Scan for the cell matching the given text and deliver its [X, Y] coordinate at center. 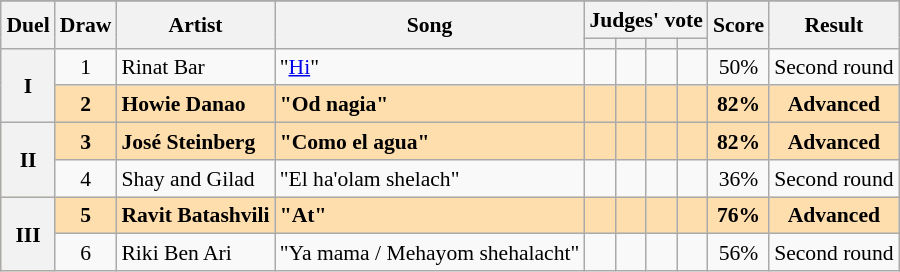
3 [86, 142]
III [28, 234]
4 [86, 178]
"At" [430, 216]
José Steinberg [195, 142]
Draw [86, 24]
Judges' vote [646, 20]
"Ya mama / Mehayom shehalacht" [430, 252]
50% [738, 66]
Song [430, 24]
"Hi" [430, 66]
"Od nagia" [430, 104]
Artist [195, 24]
Riki Ben Ari [195, 252]
2 [86, 104]
Shay and Gilad [195, 178]
Ravit Batashvili [195, 216]
II [28, 160]
Score [738, 24]
5 [86, 216]
Rinat Bar [195, 66]
6 [86, 252]
Duel [28, 24]
76% [738, 216]
I [28, 85]
Result [834, 24]
36% [738, 178]
Howie Danao [195, 104]
"Como el agua" [430, 142]
56% [738, 252]
"El ha'olam shelach" [430, 178]
1 [86, 66]
